Capture the cell that displays the provided text and extract its [X, Y] central coordinate. 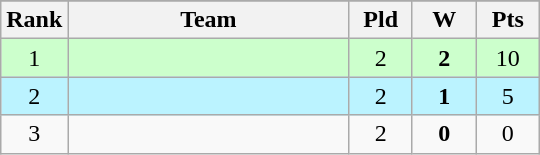
Rank [34, 20]
Pld [381, 20]
5 [508, 96]
3 [34, 134]
W [444, 20]
10 [508, 58]
Pts [508, 20]
Team [208, 20]
